Return [x, y] of the center of cell containing provided text 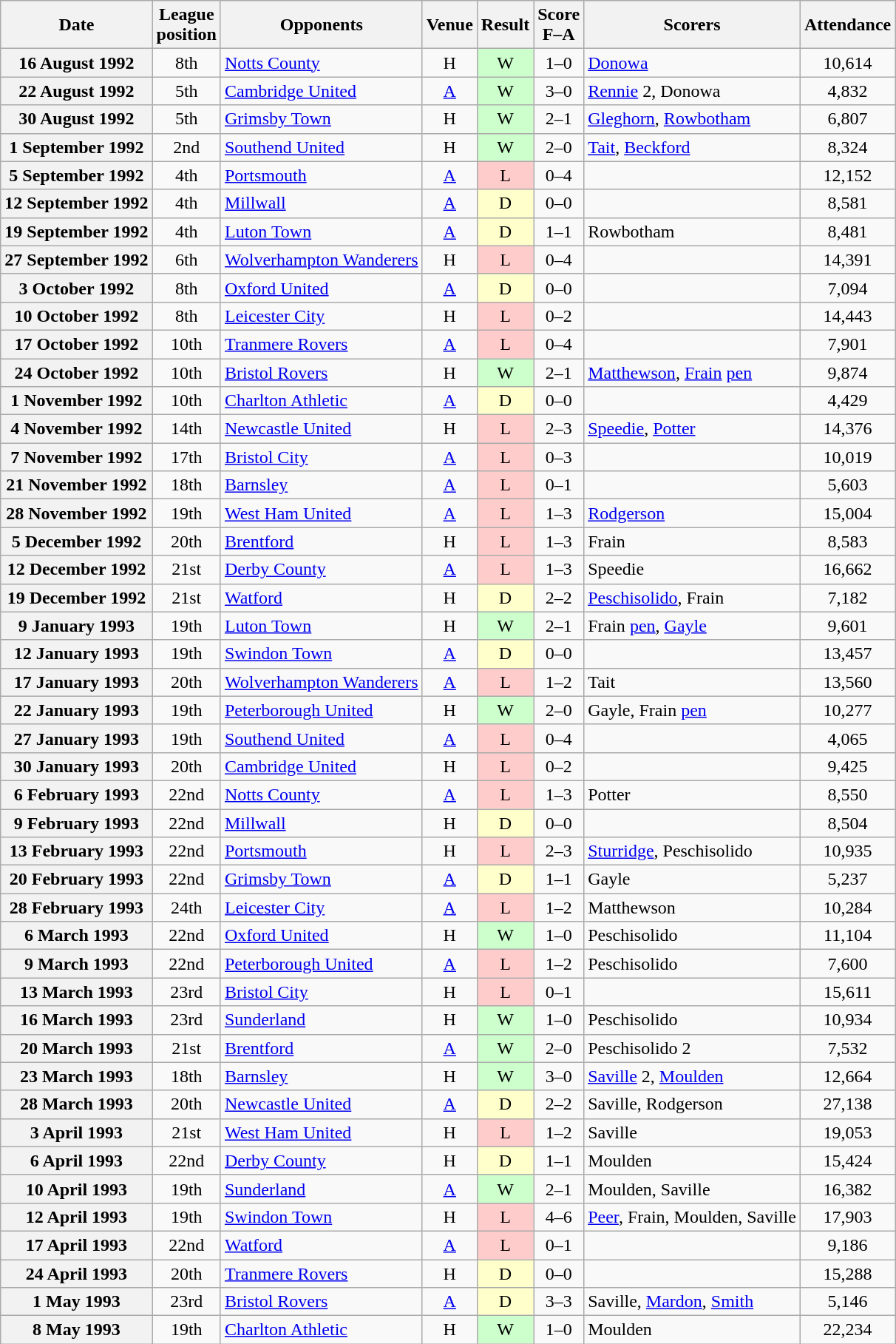
14,443 [847, 316]
15,611 [847, 992]
10,019 [847, 457]
3 April 1993 [77, 1132]
27 January 1993 [77, 738]
Saville 2, Moulden [692, 1076]
20 March 1993 [77, 1048]
15,004 [847, 513]
14th [186, 429]
9 January 1993 [77, 626]
4,065 [847, 738]
Gayle, Frain pen [692, 710]
10,614 [847, 63]
13 February 1993 [77, 851]
2nd [186, 147]
28 March 1993 [77, 1104]
Sturridge, Peschisolido [692, 851]
Peer, Frain, Moulden, Saville [692, 1217]
Leagueposition [186, 25]
16,662 [847, 570]
28 November 1992 [77, 513]
10 April 1993 [77, 1189]
Tait, Beckford [692, 147]
16 March 1993 [77, 1020]
8,481 [847, 232]
7,182 [847, 598]
Speedie, Potter [692, 429]
17,903 [847, 1217]
1 September 1992 [77, 147]
4–6 [559, 1217]
Rowbotham [692, 232]
Rodgerson [692, 513]
Attendance [847, 25]
5,603 [847, 485]
30 August 1992 [77, 119]
7 November 1992 [77, 457]
4 November 1992 [77, 429]
24 October 1992 [77, 372]
9 February 1993 [77, 823]
10,935 [847, 851]
8,581 [847, 203]
5 December 1992 [77, 541]
3–3 [559, 1302]
20 February 1993 [77, 879]
Saville, Mardon, Smith [692, 1302]
19 December 1992 [77, 598]
10 October 1992 [77, 316]
10,277 [847, 710]
Tait [692, 682]
Gleghorn, Rowbotham [692, 119]
8 May 1993 [77, 1330]
ScoreF–A [559, 25]
9,874 [847, 372]
22,234 [847, 1330]
16,382 [847, 1189]
19,053 [847, 1132]
Donowa [692, 63]
5 September 1992 [77, 175]
15,288 [847, 1273]
4,832 [847, 91]
8,504 [847, 823]
12,152 [847, 175]
Frain pen, Gayle [692, 626]
22 August 1992 [77, 91]
12,664 [847, 1076]
13 March 1993 [77, 992]
30 January 1993 [77, 766]
9,601 [847, 626]
8,324 [847, 147]
Peschisolido 2 [692, 1048]
17 January 1993 [77, 682]
Saville [692, 1132]
12 December 1992 [77, 570]
7,600 [847, 964]
6 April 1993 [77, 1161]
14,376 [847, 429]
Moulden, Saville [692, 1189]
16 August 1992 [77, 63]
24 April 1993 [77, 1273]
28 February 1993 [77, 908]
Frain [692, 541]
11,104 [847, 936]
3 October 1992 [77, 288]
0–3 [559, 457]
12 January 1993 [77, 654]
12 April 1993 [77, 1217]
23 March 1993 [77, 1076]
Potter [692, 794]
19 September 1992 [77, 232]
17 October 1992 [77, 344]
10,284 [847, 908]
22 January 1993 [77, 710]
Gayle [692, 879]
1 November 1992 [77, 401]
9 March 1993 [77, 964]
24th [186, 908]
4,429 [847, 401]
17 April 1993 [77, 1245]
Saville, Rodgerson [692, 1104]
9,425 [847, 766]
8,550 [847, 794]
Matthewson, Frain pen [692, 372]
21 November 1992 [77, 485]
Date [77, 25]
7,094 [847, 288]
Rennie 2, Donowa [692, 91]
9,186 [847, 1245]
6 March 1993 [77, 936]
Peschisolido, Frain [692, 598]
Matthewson [692, 908]
15,424 [847, 1161]
Venue [449, 25]
1 May 1993 [77, 1302]
5,146 [847, 1302]
27 September 1992 [77, 260]
13,560 [847, 682]
10,934 [847, 1020]
13,457 [847, 654]
27,138 [847, 1104]
7,901 [847, 344]
17th [186, 457]
Scorers [692, 25]
Result [505, 25]
Opponents [321, 25]
7,532 [847, 1048]
6,807 [847, 119]
14,391 [847, 260]
6 February 1993 [77, 794]
5,237 [847, 879]
6th [186, 260]
Speedie [692, 570]
12 September 1992 [77, 203]
8,583 [847, 541]
